Provide the [X, Y] coordinate of the cell's center where the given text is located.  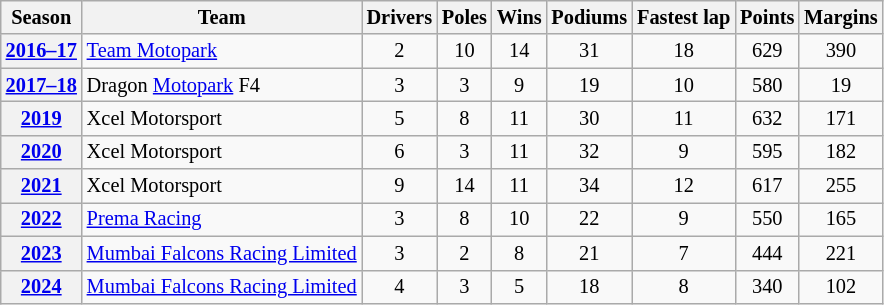
22 [590, 219]
632 [767, 118]
444 [767, 253]
Team Motopark [222, 51]
165 [840, 219]
2017–18 [42, 85]
Points [767, 17]
Prema Racing [222, 219]
629 [767, 51]
580 [767, 85]
Margins [840, 17]
4 [400, 287]
Drivers [400, 17]
Podiums [590, 17]
7 [684, 253]
390 [840, 51]
2024 [42, 287]
2019 [42, 118]
182 [840, 152]
Season [42, 17]
2016–17 [42, 51]
2021 [42, 186]
34 [590, 186]
21 [590, 253]
30 [590, 118]
171 [840, 118]
31 [590, 51]
595 [767, 152]
Wins [520, 17]
2023 [42, 253]
221 [840, 253]
Dragon Motopark F4 [222, 85]
617 [767, 186]
550 [767, 219]
Fastest lap [684, 17]
2020 [42, 152]
Team [222, 17]
102 [840, 287]
255 [840, 186]
Poles [464, 17]
340 [767, 287]
12 [684, 186]
32 [590, 152]
6 [400, 152]
2022 [42, 219]
